Find where the given text appears and provide that cell's center as [X, Y] coordinate. 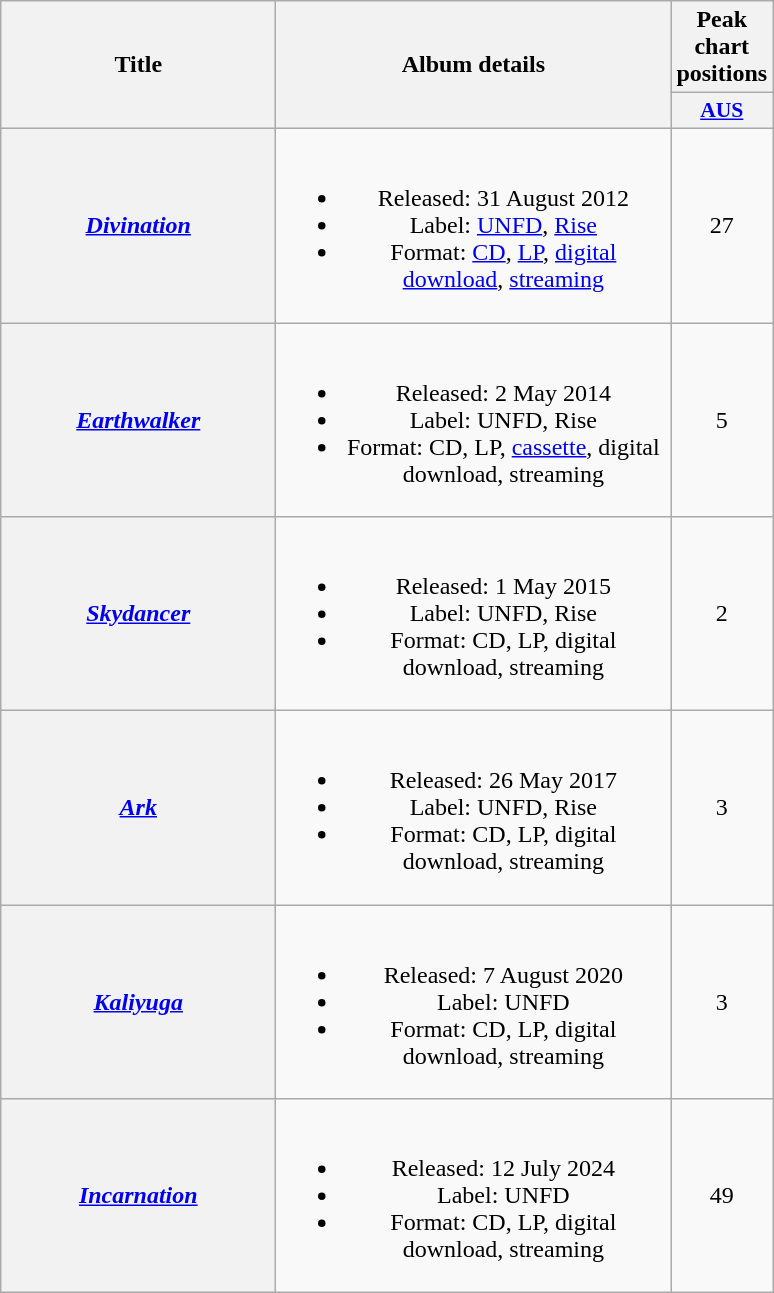
Earthwalker [138, 419]
Title [138, 65]
Released: 31 August 2012Label: UNFD, RiseFormat: CD, LP, digital download, streaming [474, 225]
Released: 2 May 2014Label: UNFD, RiseFormat: CD, LP, cassette, digital download, streaming [474, 419]
49 [722, 1196]
AUS [722, 111]
Released: 1 May 2015Label: UNFD, RiseFormat: CD, LP, digital download, streaming [474, 614]
5 [722, 419]
Released: 26 May 2017Label: UNFD, RiseFormat: CD, LP, digital download, streaming [474, 808]
Peak chart positions [722, 47]
Album details [474, 65]
27 [722, 225]
Ark [138, 808]
Incarnation [138, 1196]
Released: 7 August 2020Label: UNFDFormat: CD, LP, digital download, streaming [474, 1002]
Divination [138, 225]
Released: 12 July 2024Label: UNFDFormat: CD, LP, digital download, streaming [474, 1196]
Skydancer [138, 614]
Kaliyuga [138, 1002]
2 [722, 614]
